Return the (X, Y) coordinate for the center point of the cell that contains the specified text.  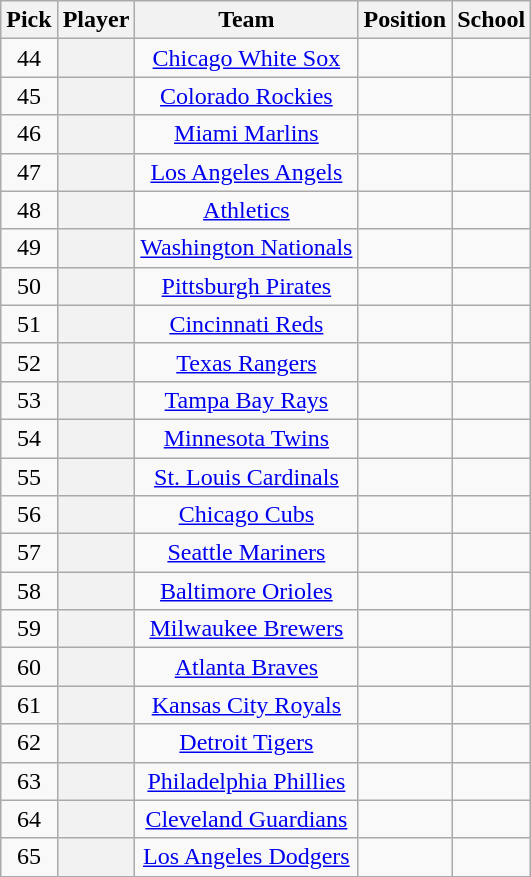
Pick (29, 20)
Los Angeles Dodgers (246, 857)
Athletics (246, 210)
Philadelphia Phillies (246, 781)
Team (246, 20)
59 (29, 629)
St. Louis Cardinals (246, 477)
Texas Rangers (246, 362)
Los Angeles Angels (246, 172)
65 (29, 857)
School (492, 20)
62 (29, 743)
Pittsburgh Pirates (246, 286)
61 (29, 705)
Seattle Mariners (246, 553)
Position (405, 20)
Kansas City Royals (246, 705)
49 (29, 248)
Atlanta Braves (246, 667)
52 (29, 362)
47 (29, 172)
Baltimore Orioles (246, 591)
63 (29, 781)
50 (29, 286)
Cleveland Guardians (246, 819)
53 (29, 400)
58 (29, 591)
Detroit Tigers (246, 743)
48 (29, 210)
54 (29, 438)
55 (29, 477)
51 (29, 324)
45 (29, 96)
Colorado Rockies (246, 96)
64 (29, 819)
57 (29, 553)
Chicago Cubs (246, 515)
60 (29, 667)
56 (29, 515)
Minnesota Twins (246, 438)
44 (29, 58)
Cincinnati Reds (246, 324)
Miami Marlins (246, 134)
Milwaukee Brewers (246, 629)
Player (96, 20)
Tampa Bay Rays (246, 400)
46 (29, 134)
Washington Nationals (246, 248)
Chicago White Sox (246, 58)
